Pinpoint the cell where the given text exists, returning its (x, y) midpoint coordinate. 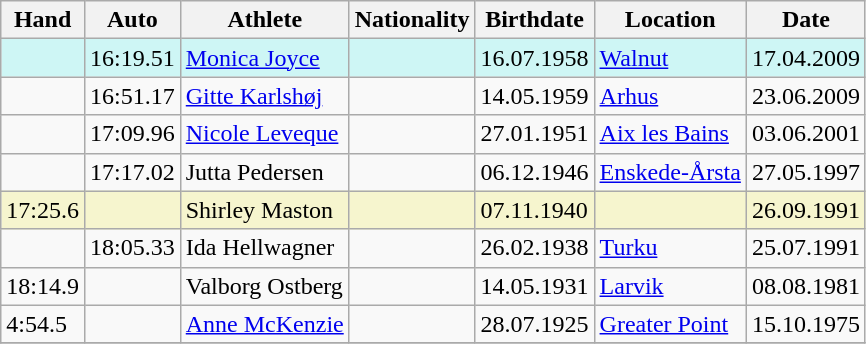
Valborg Ostberg (264, 286)
17.04.2009 (806, 58)
Walnut (670, 58)
Jutta Pedersen (264, 172)
Nicole Leveque (264, 134)
Location (670, 20)
08.08.1981 (806, 286)
07.11.1940 (534, 210)
03.06.2001 (806, 134)
18:05.33 (132, 248)
28.07.1925 (534, 324)
Greater Point (670, 324)
14.05.1931 (534, 286)
23.06.2009 (806, 96)
4:54.5 (43, 324)
Arhus (670, 96)
Gitte Karlshøj (264, 96)
26.09.1991 (806, 210)
17:09.96 (132, 134)
16:19.51 (132, 58)
Hand (43, 20)
26.02.1938 (534, 248)
14.05.1959 (534, 96)
16.07.1958 (534, 58)
Monica Joyce (264, 58)
25.07.1991 (806, 248)
18:14.9 (43, 286)
Enskede-Årsta (670, 172)
06.12.1946 (534, 172)
Turku (670, 248)
Auto (132, 20)
Birthdate (534, 20)
Nationality (412, 20)
17:25.6 (43, 210)
27.01.1951 (534, 134)
Ida Hellwagner (264, 248)
Shirley Maston (264, 210)
Aix les Bains (670, 134)
Larvik (670, 286)
17:17.02 (132, 172)
Date (806, 20)
27.05.1997 (806, 172)
Athlete (264, 20)
15.10.1975 (806, 324)
Anne McKenzie (264, 324)
16:51.17 (132, 96)
